Identify which cell holds the provided text, then report its [X, Y] central coordinate. 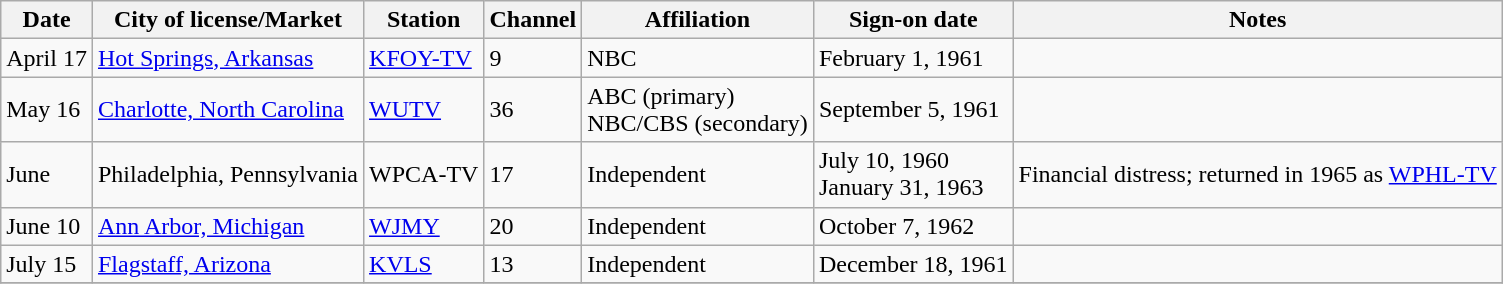
WJMY [424, 226]
17 [533, 174]
Affiliation [698, 20]
Charlotte, North Carolina [228, 110]
September 5, 1961 [913, 110]
Philadelphia, Pennsylvania [228, 174]
July 15 [47, 264]
36 [533, 110]
February 1, 1961 [913, 58]
20 [533, 226]
NBC [698, 58]
Ann Arbor, Michigan [228, 226]
Sign-on date [913, 20]
June 10 [47, 226]
Date [47, 20]
April 17 [47, 58]
June [47, 174]
9 [533, 58]
July 10, 1960 January 31, 1963 [913, 174]
ABC (primary) NBC/CBS (secondary) [698, 110]
KVLS [424, 264]
December 18, 1961 [913, 264]
Financial distress; returned in 1965 as WPHL-TV [1258, 174]
Channel [533, 20]
13 [533, 264]
October 7, 1962 [913, 226]
KFOY-TV [424, 58]
City of license/Market [228, 20]
May 16 [47, 110]
WPCA-TV [424, 174]
Flagstaff, Arizona [228, 264]
WUTV [424, 110]
Hot Springs, Arkansas [228, 58]
Notes [1258, 20]
Station [424, 20]
